Return the (x, y) coordinate for the center point of the cell that contains the specified text.  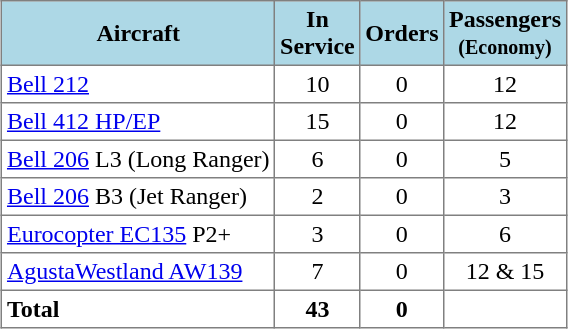
2 (318, 197)
15 (318, 122)
5 (505, 159)
Bell 206 L3 (Long Ranger) (138, 159)
Bell 212 (138, 84)
Bell 206 B3 (Jet Ranger) (138, 197)
7 (318, 272)
Bell 412 HP/EP (138, 122)
Orders (402, 33)
Passengers(Economy) (505, 33)
InService (318, 33)
43 (318, 309)
Total (138, 309)
Eurocopter EC135 P2+ (138, 234)
Aircraft (138, 33)
AgustaWestland AW139 (138, 272)
12 & 15 (505, 272)
10 (318, 84)
